Return the (x, y) coordinate for the center point of the cell that contains the specified text.  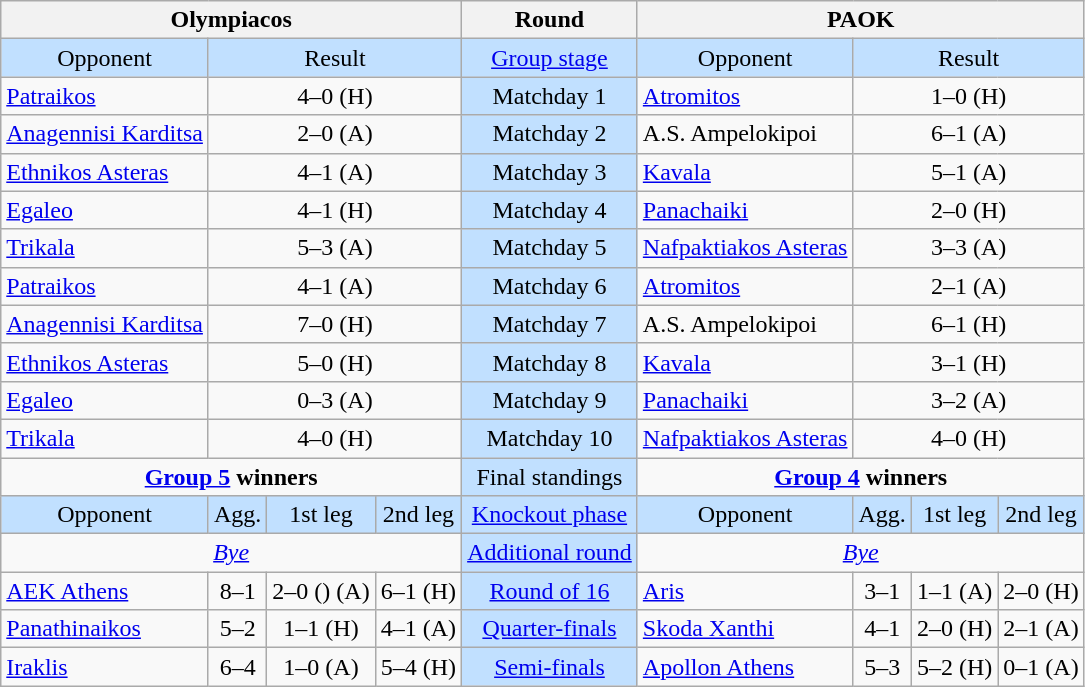
Group stage (550, 58)
6–1 (A) (968, 134)
Round (550, 20)
Quarter-finals (550, 629)
1–1 (A) (954, 591)
Matchday 6 (550, 286)
Matchday 1 (550, 96)
Group 4 winners (860, 477)
3–1 (H) (968, 362)
5–3 (A) (334, 248)
Matchday 10 (550, 438)
1–0 (A) (321, 667)
2–0 (A) (334, 134)
Group 5 winners (232, 477)
3–1 (882, 591)
Aris (745, 591)
5–1 (A) (968, 172)
Iraklis (105, 667)
Final standings (550, 477)
3–2 (A) (968, 400)
Skoda Xanthi (745, 629)
6–4 (237, 667)
Apollon Athens (745, 667)
0–1 (A) (1041, 667)
Semi-finals (550, 667)
5–2 (237, 629)
Matchday 4 (550, 210)
Matchday 3 (550, 172)
Additional round (550, 553)
Matchday 7 (550, 324)
Matchday 5 (550, 248)
5–3 (882, 667)
1–0 (H) (968, 96)
5–2 (H) (954, 667)
2–0 () (A) (321, 591)
Matchday 2 (550, 134)
5–4 (H) (418, 667)
Round of 16 (550, 591)
Matchday 8 (550, 362)
4–1 (882, 629)
1–1 (H) (321, 629)
Matchday 9 (550, 400)
5–0 (H) (334, 362)
4–1 (H) (334, 210)
Knockout phase (550, 515)
PAOK (860, 20)
7–0 (H) (334, 324)
8–1 (237, 591)
Panathinaikos (105, 629)
3–3 (A) (968, 248)
Olympiacos (232, 20)
0–3 (A) (334, 400)
AEK Athens (105, 591)
